Capture the cell that displays the provided text and extract its [X, Y] central coordinate. 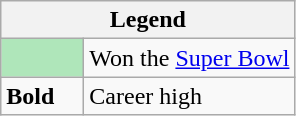
Career high [190, 96]
Won the Super Bowl [190, 58]
Bold [42, 96]
Legend [148, 20]
